Detect which cell encompasses the target text, then output its [X, Y] center coordinate. 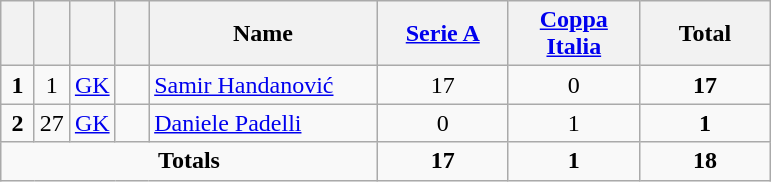
2 [18, 123]
Name [264, 34]
27 [52, 123]
Daniele Padelli [264, 123]
Totals [189, 161]
Total [704, 34]
18 [704, 161]
Samir Handanović [264, 85]
Coppa Italia [574, 34]
Serie A [442, 34]
